Determine the (X, Y) coordinate at the center of the cell enclosing the given text.  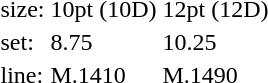
8.75 (104, 42)
